Return the [x, y] coordinate for the center point of the cell that contains the specified text.  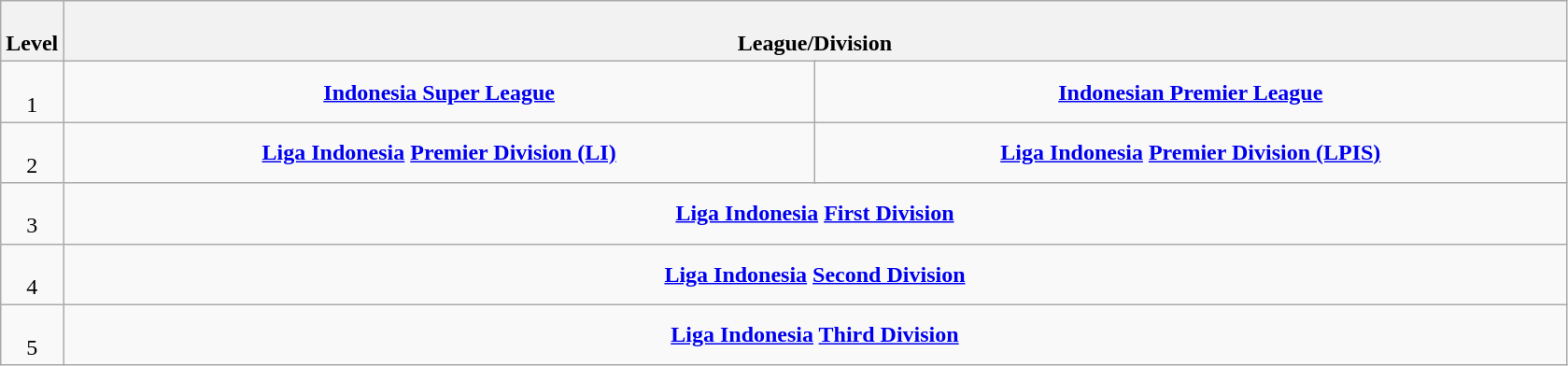
Level [32, 32]
5 [32, 334]
4 [32, 274]
League/Division [814, 32]
Liga Indonesia Premier Division (LI) [439, 153]
Liga Indonesia Second Division [814, 274]
Liga Indonesia First Division [814, 213]
2 [32, 153]
1 [32, 91]
Indonesian Premier League [1190, 91]
Indonesia Super League [439, 91]
Liga Indonesia Premier Division (LPIS) [1190, 153]
Liga Indonesia Third Division [814, 334]
3 [32, 213]
